Provide the (X, Y) coordinate of the cell's center where the given text is located.  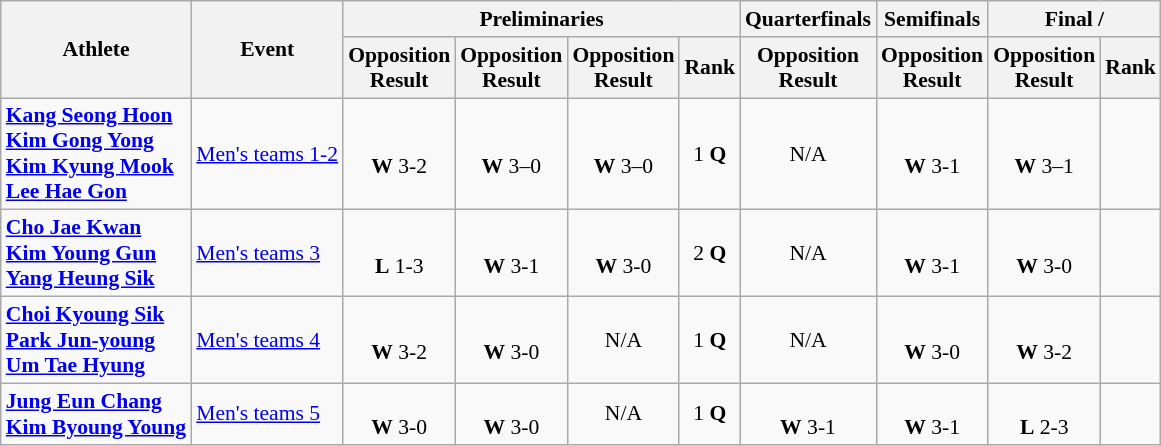
2 Q (710, 254)
Preliminaries (542, 19)
Men's teams 3 (267, 254)
L 2-3 (1044, 414)
Men's teams 1-2 (267, 154)
Choi Kyoung Sik Park Jun-young Um Tae Hyung (96, 340)
Jung Eun Chang Kim Byoung Young (96, 414)
Cho Jae Kwan Kim Young Gun Yang Heung Sik (96, 254)
Semifinals (932, 19)
Athlete (96, 50)
Men's teams 4 (267, 340)
Quarterfinals (808, 19)
L 1-3 (399, 254)
Event (267, 50)
Men's teams 5 (267, 414)
W 3–1 (1044, 154)
Final / (1074, 19)
Kang Seong Hoon Kim Gong Yong Kim Kyung Mook Lee Hae Gon (96, 154)
